Detect which cell encompasses the target text, then output its [X, Y] center coordinate. 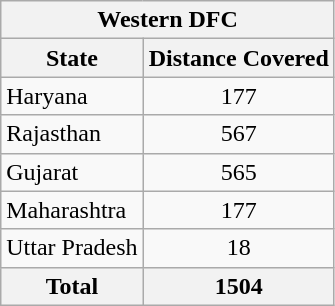
567 [238, 134]
Rajasthan [72, 134]
Haryana [72, 96]
Maharashtra [72, 210]
Distance Covered [238, 58]
18 [238, 248]
Uttar Pradesh [72, 248]
565 [238, 172]
State [72, 58]
Total [72, 286]
1504 [238, 286]
Western DFC [168, 20]
Gujarat [72, 172]
